Find where the given text appears and provide that cell's center as (X, Y) coordinate. 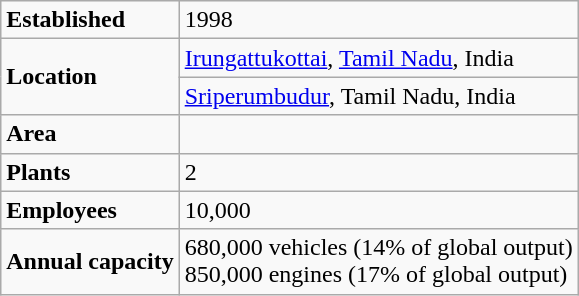
2 (378, 172)
10,000 (378, 210)
Employees (90, 210)
Location (90, 77)
Area (90, 134)
680,000 vehicles (14% of global output)850,000 engines (17% of global output) (378, 262)
Annual capacity (90, 262)
1998 (378, 20)
Established (90, 20)
Plants (90, 172)
Sriperumbudur, Tamil Nadu, India (378, 96)
Irungattukottai, Tamil Nadu, India (378, 58)
